Search for the cell housing the specified text and yield its [X, Y] center coordinate. 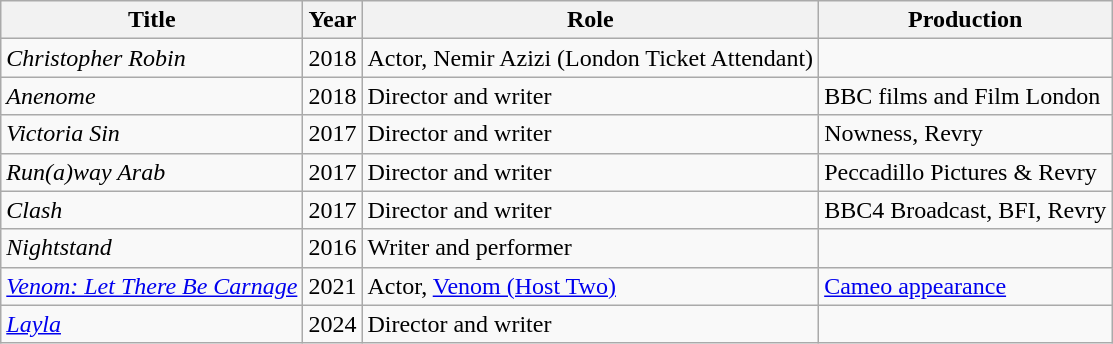
Nowness, Revry [966, 134]
Nightstand [152, 248]
Anenome [152, 96]
Run(a)way Arab [152, 172]
Victoria Sin [152, 134]
Actor, Venom (Host Two) [590, 286]
Cameo appearance [966, 286]
Clash [152, 210]
Layla [152, 324]
Production [966, 20]
Role [590, 20]
Title [152, 20]
2016 [332, 248]
Venom: Let There Be Carnage [152, 286]
Actor, Nemir Azizi (London Ticket Attendant) [590, 58]
Peccadillo Pictures & Revry [966, 172]
2021 [332, 286]
2024 [332, 324]
BBC4 Broadcast, BFI, Revry [966, 210]
BBC films and Film London [966, 96]
Christopher Robin [152, 58]
Year [332, 20]
Writer and performer [590, 248]
